From the cell containing the given text, extract its center point as [X, Y] coordinate. 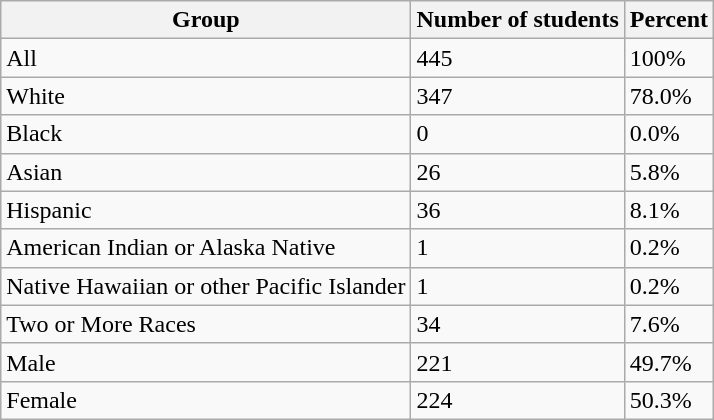
34 [518, 324]
Percent [668, 20]
26 [518, 172]
5.8% [668, 172]
224 [518, 400]
36 [518, 210]
All [206, 58]
221 [518, 362]
Asian [206, 172]
Female [206, 400]
Hispanic [206, 210]
White [206, 96]
49.7% [668, 362]
100% [668, 58]
347 [518, 96]
Group [206, 20]
Male [206, 362]
Two or More Races [206, 324]
0 [518, 134]
8.1% [668, 210]
0.0% [668, 134]
Black [206, 134]
Number of students [518, 20]
Native Hawaiian or other Pacific Islander [206, 286]
7.6% [668, 324]
445 [518, 58]
78.0% [668, 96]
50.3% [668, 400]
American Indian or Alaska Native [206, 248]
